Identify which cell holds the provided text, then report its (x, y) central coordinate. 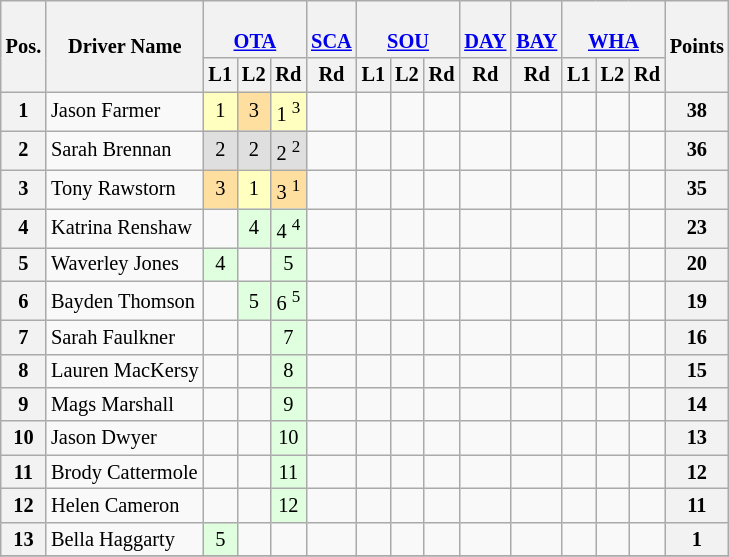
Katrina Renshaw (124, 228)
4 4 (288, 228)
SOU (408, 29)
1 3 (288, 112)
Sarah Faulkner (124, 337)
36 (697, 150)
Tony Rawstorn (124, 190)
6 (24, 300)
Sarah Brennan (124, 150)
Lauren MacKersy (124, 371)
Jason Farmer (124, 112)
Brody Cattermole (124, 472)
SCA (331, 29)
23 (697, 228)
35 (697, 190)
OTA (256, 29)
Mags Marshall (124, 404)
BAY (536, 29)
16 (697, 337)
Pos. (24, 46)
Points (697, 46)
38 (697, 112)
DAY (485, 29)
20 (697, 264)
Waverley Jones (124, 264)
Driver Name (124, 46)
Jason Dwyer (124, 438)
3 1 (288, 190)
Bayden Thomson (124, 300)
2 2 (288, 150)
15 (697, 371)
Helen Cameron (124, 505)
WHA (614, 29)
6 5 (288, 300)
14 (697, 404)
19 (697, 300)
Bella Haggarty (124, 539)
